Determine the [X, Y] coordinate at the center of the cell enclosing the given text.  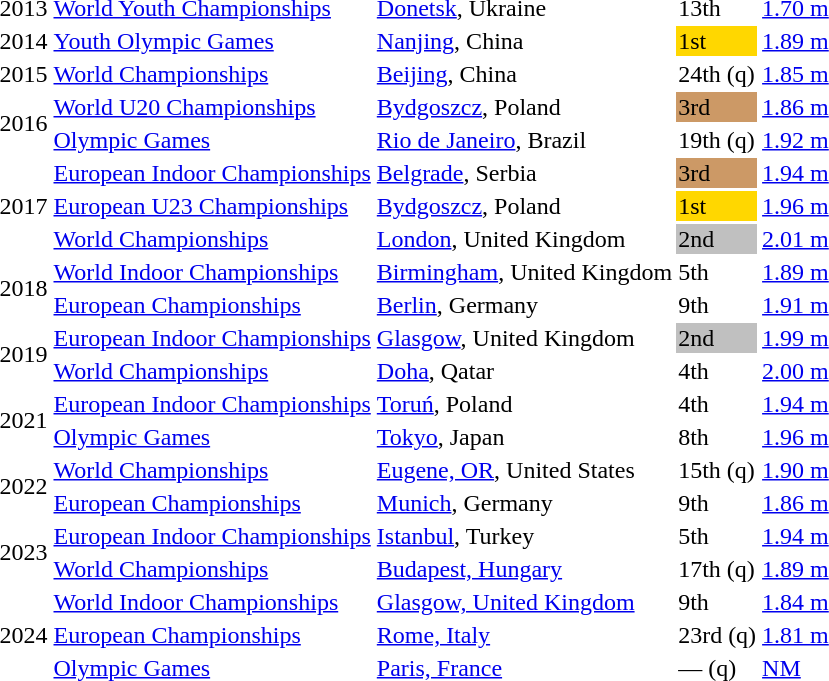
Munich, Germany [524, 503]
17th (q) [718, 569]
Belgrade, Serbia [524, 173]
Youth Olympic Games [212, 41]
World U20 Championships [212, 107]
Berlin, Germany [524, 305]
Istanbul, Turkey [524, 536]
Rio de Janeiro, Brazil [524, 140]
24th (q) [718, 74]
15th (q) [718, 470]
Birmingham, United Kingdom [524, 272]
Rome, Italy [524, 635]
Tokyo, Japan [524, 437]
23rd (q) [718, 635]
Beijing, China [524, 74]
Budapest, Hungary [524, 569]
Nanjing, China [524, 41]
Doha, Qatar [524, 371]
European U23 Championships [212, 206]
Eugene, OR, United States [524, 470]
19th (q) [718, 140]
8th [718, 437]
Toruń, Poland [524, 404]
London, United Kingdom [524, 239]
